Detect which cell encompasses the target text, then output its [X, Y] center coordinate. 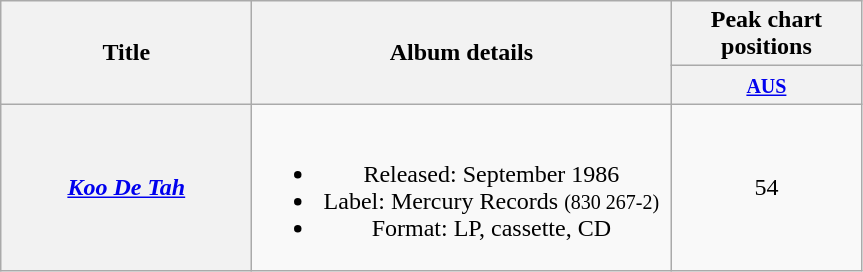
Released: September 1986Label: Mercury Records (830 267-2)Format: LP, cassette, CD [462, 188]
Album details [462, 52]
54 [766, 188]
Koo De Tah [126, 188]
AUS [766, 85]
Title [126, 52]
Peak chart positions [766, 34]
